Search for the cell housing the specified text and yield its (x, y) center coordinate. 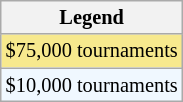
Legend (92, 17)
$75,000 tournaments (92, 51)
$10,000 tournaments (92, 85)
